Find where the given text appears and provide that cell's center as (X, Y) coordinate. 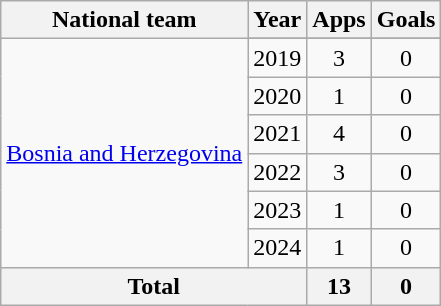
2023 (278, 210)
2022 (278, 172)
2020 (278, 96)
Bosnia and Herzegovina (124, 153)
Goals (406, 20)
2019 (278, 58)
Total (154, 286)
13 (339, 286)
Apps (339, 20)
National team (124, 20)
4 (339, 134)
2021 (278, 134)
2024 (278, 248)
Year (278, 20)
